Find where the given text appears and provide that cell's center as (x, y) coordinate. 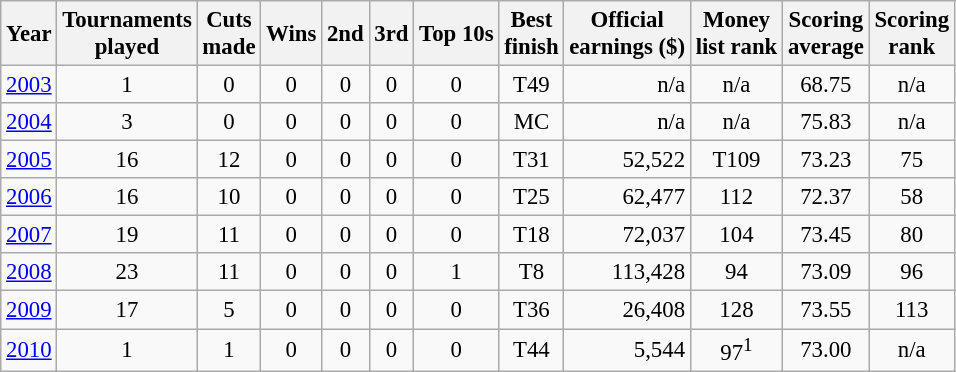
5,544 (627, 350)
73.23 (826, 160)
T109 (736, 160)
2nd (346, 34)
T44 (532, 350)
Tournaments played (127, 34)
23 (127, 273)
75.83 (826, 122)
Scoring average (826, 34)
971 (736, 350)
2003 (29, 85)
Year (29, 34)
73.00 (826, 350)
Money list rank (736, 34)
3rd (392, 34)
73.09 (826, 273)
2006 (29, 197)
T31 (532, 160)
17 (127, 310)
T49 (532, 85)
73.45 (826, 235)
12 (229, 160)
T8 (532, 273)
5 (229, 310)
73.55 (826, 310)
Wins (292, 34)
2007 (29, 235)
Officialearnings ($) (627, 34)
2009 (29, 310)
Best finish (532, 34)
94 (736, 273)
2010 (29, 350)
58 (912, 197)
Cuts made (229, 34)
Scoringrank (912, 34)
2004 (29, 122)
68.75 (826, 85)
T18 (532, 235)
112 (736, 197)
80 (912, 235)
72,037 (627, 235)
96 (912, 273)
113 (912, 310)
19 (127, 235)
75 (912, 160)
113,428 (627, 273)
26,408 (627, 310)
52,522 (627, 160)
Top 10s (456, 34)
104 (736, 235)
MC (532, 122)
T36 (532, 310)
10 (229, 197)
2008 (29, 273)
2005 (29, 160)
128 (736, 310)
72.37 (826, 197)
3 (127, 122)
62,477 (627, 197)
T25 (532, 197)
